Extract the [x, y] coordinate from the center of the cell holding the provided text.  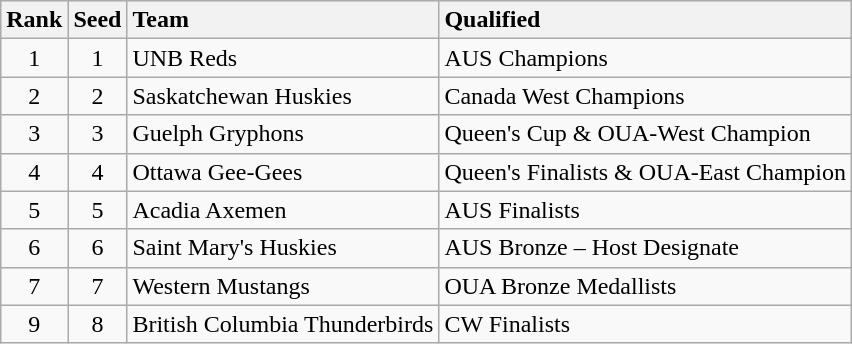
Qualified [646, 20]
Queen's Cup & OUA-West Champion [646, 134]
Ottawa Gee-Gees [283, 172]
Seed [98, 20]
9 [34, 324]
Acadia Axemen [283, 210]
AUS Champions [646, 58]
AUS Finalists [646, 210]
Guelph Gryphons [283, 134]
Canada West Champions [646, 96]
8 [98, 324]
AUS Bronze – Host Designate [646, 248]
British Columbia Thunderbirds [283, 324]
OUA Bronze Medallists [646, 286]
Saint Mary's Huskies [283, 248]
CW Finalists [646, 324]
Queen's Finalists & OUA-East Champion [646, 172]
UNB Reds [283, 58]
Rank [34, 20]
Saskatchewan Huskies [283, 96]
Western Mustangs [283, 286]
Team [283, 20]
